From the cell containing the given text, extract its center point as (X, Y) coordinate. 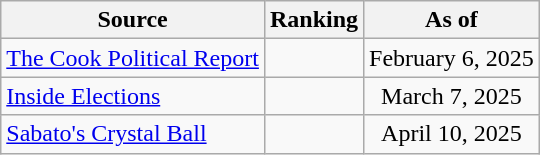
As of (452, 20)
February 6, 2025 (452, 58)
Ranking (314, 20)
The Cook Political Report (133, 58)
March 7, 2025 (452, 96)
April 10, 2025 (452, 134)
Source (133, 20)
Sabato's Crystal Ball (133, 134)
Inside Elections (133, 96)
